Capture the cell that displays the provided text and extract its (X, Y) central coordinate. 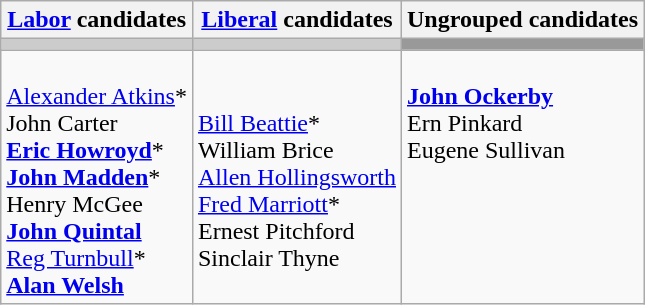
Ungrouped candidates (523, 20)
Alexander Atkins* John Carter Eric Howroyd* John Madden* Henry McGee John Quintal Reg Turnbull* Alan Welsh (97, 177)
John Ockerby Ern Pinkard Eugene Sullivan (523, 177)
Liberal candidates (296, 20)
Labor candidates (97, 20)
Bill Beattie* William Brice Allen Hollingsworth Fred Marriott* Ernest Pitchford Sinclair Thyne (296, 177)
